Provide the (x, y) coordinate of the cell's center where the given text is located.  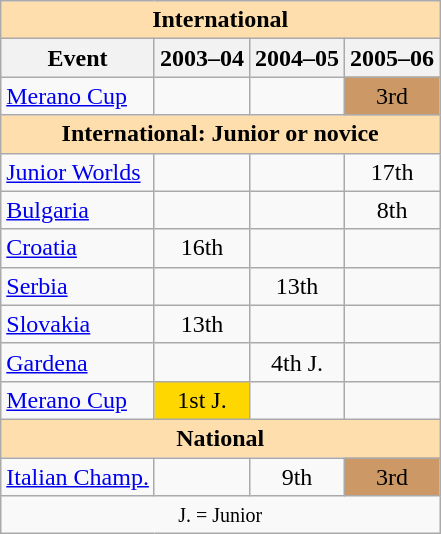
Croatia (78, 248)
Junior Worlds (78, 172)
Slovakia (78, 324)
Gardena (78, 362)
2003–04 (202, 58)
9th (298, 477)
8th (392, 210)
Event (78, 58)
National (220, 438)
Bulgaria (78, 210)
International (220, 20)
2005–06 (392, 58)
4th J. (298, 362)
Serbia (78, 286)
J. = Junior (220, 515)
17th (392, 172)
2004–05 (298, 58)
International: Junior or novice (220, 134)
16th (202, 248)
Italian Champ. (78, 477)
1st J. (202, 400)
